Determine the (X, Y) coordinate at the center of the cell enclosing the given text.  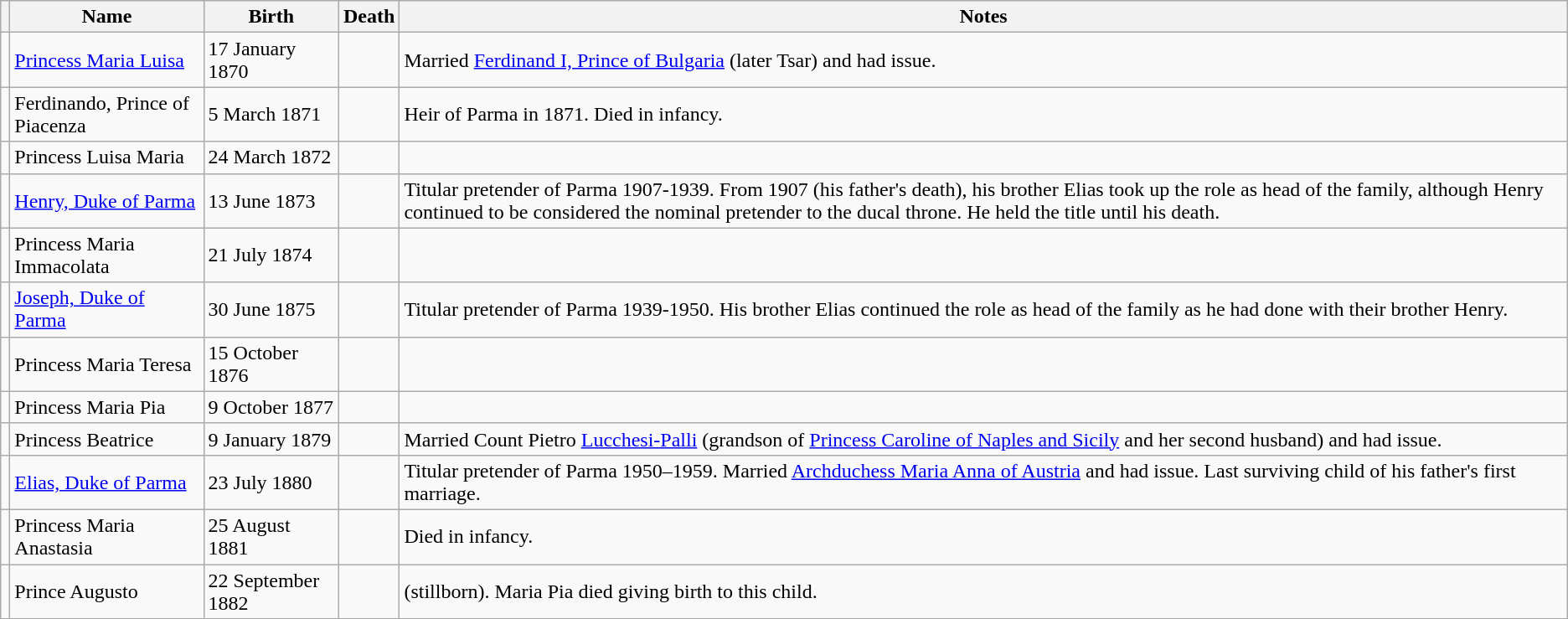
21 July 1874 (271, 255)
Henry, Duke of Parma (107, 201)
Princess Beatrice (107, 439)
Birth (271, 17)
Prince Augusto (107, 591)
13 June 1873 (271, 201)
Joseph, Duke of Parma (107, 310)
Heir of Parma in 1871. Died in infancy. (983, 114)
Ferdinando, Prince of Piacenza (107, 114)
15 October 1876 (271, 364)
Died in infancy. (983, 536)
Princess Maria Anastasia (107, 536)
Princess Luisa Maria (107, 157)
Death (369, 17)
Name (107, 17)
Notes (983, 17)
Titular pretender of Parma 1939-1950. His brother Elias continued the role as head of the family as he had done with their brother Henry. (983, 310)
24 March 1872 (271, 157)
9 January 1879 (271, 439)
Princess Maria Luisa (107, 60)
30 June 1875 (271, 310)
Married Count Pietro Lucchesi-Palli (grandson of Princess Caroline of Naples and Sicily and her second husband) and had issue. (983, 439)
5 March 1871 (271, 114)
23 July 1880 (271, 482)
Princess Maria Pia (107, 407)
9 October 1877 (271, 407)
(stillborn). Maria Pia died giving birth to this child. (983, 591)
Princess Maria Immacolata (107, 255)
25 August 1881 (271, 536)
Elias, Duke of Parma (107, 482)
17 January 1870 (271, 60)
Married Ferdinand I, Prince of Bulgaria (later Tsar) and had issue. (983, 60)
22 September 1882 (271, 591)
Titular pretender of Parma 1950–1959. Married Archduchess Maria Anna of Austria and had issue. Last surviving child of his father's first marriage. (983, 482)
Princess Maria Teresa (107, 364)
